Capture the cell that displays the provided text and extract its (X, Y) central coordinate. 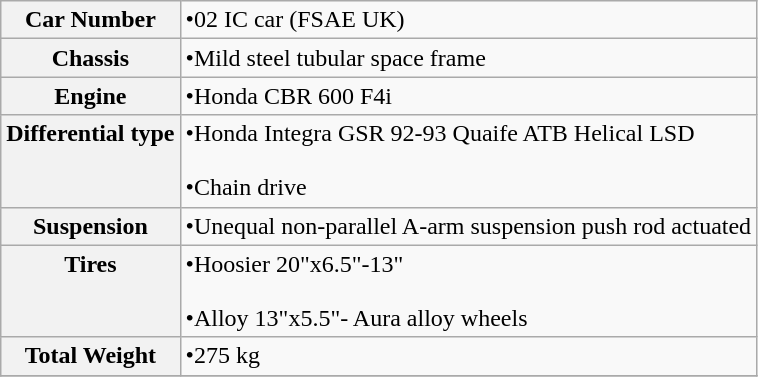
Engine (90, 96)
Differential type (90, 161)
•02 IC car (FSAE UK) (468, 20)
•Hoosier 20"x6.5"-13"•Alloy 13"x5.5"- Aura alloy wheels (468, 291)
Car Number (90, 20)
•Honda CBR 600 F4i (468, 96)
•Mild steel tubular space frame (468, 58)
Total Weight (90, 356)
•Honda Integra GSR 92-93 Quaife ATB Helical LSD•Chain drive (468, 161)
•275 kg (468, 356)
Chassis (90, 58)
Tires (90, 291)
•Unequal non-parallel A-arm suspension push rod actuated (468, 226)
Suspension (90, 226)
